From the cell containing the given text, extract its center point as [x, y] coordinate. 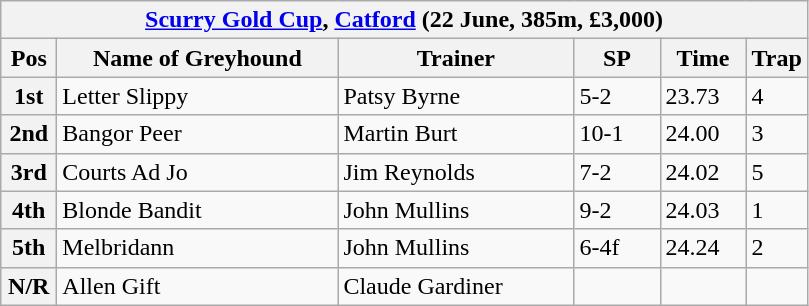
3rd [29, 172]
4th [29, 210]
N/R [29, 286]
5-2 [617, 96]
Claude Gardiner [456, 286]
Blonde Bandit [198, 210]
4 [776, 96]
Melbridann [198, 248]
SP [617, 58]
10-1 [617, 134]
Jim Reynolds [456, 172]
24.03 [703, 210]
Trainer [456, 58]
Time [703, 58]
3 [776, 134]
7-2 [617, 172]
24.24 [703, 248]
5 [776, 172]
Patsy Byrne [456, 96]
24.00 [703, 134]
2nd [29, 134]
1st [29, 96]
9-2 [617, 210]
Letter Slippy [198, 96]
Bangor Peer [198, 134]
Name of Greyhound [198, 58]
6-4f [617, 248]
Martin Burt [456, 134]
Allen Gift [198, 286]
Trap [776, 58]
2 [776, 248]
Pos [29, 58]
Courts Ad Jo [198, 172]
Scurry Gold Cup, Catford (22 June, 385m, £3,000) [404, 20]
5th [29, 248]
24.02 [703, 172]
1 [776, 210]
23.73 [703, 96]
